Extract the (X, Y) coordinate from the center of the cell holding the provided text.  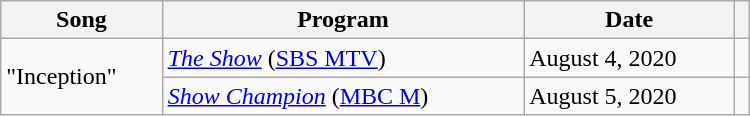
Program (343, 20)
The Show (SBS MTV) (343, 58)
Date (630, 20)
August 4, 2020 (630, 58)
Song (82, 20)
"Inception" (82, 77)
August 5, 2020 (630, 96)
Show Champion (MBC M) (343, 96)
